Scan for the cell matching the given text and deliver its (x, y) coordinate at center. 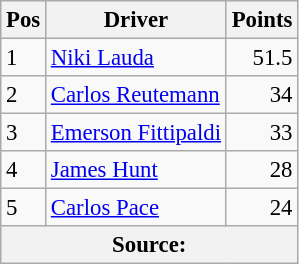
51.5 (262, 58)
3 (24, 133)
34 (262, 95)
Carlos Pace (136, 208)
4 (24, 170)
24 (262, 208)
28 (262, 170)
Niki Lauda (136, 58)
1 (24, 58)
Carlos Reutemann (136, 95)
Driver (136, 20)
James Hunt (136, 170)
Source: (150, 245)
2 (24, 95)
Points (262, 20)
5 (24, 208)
Pos (24, 20)
33 (262, 133)
Emerson Fittipaldi (136, 133)
